Capture the cell that displays the provided text and extract its (x, y) central coordinate. 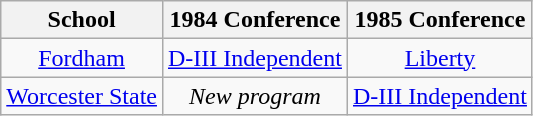
New program (254, 96)
Liberty (440, 58)
Fordham (82, 58)
1984 Conference (254, 20)
Worcester State (82, 96)
School (82, 20)
1985 Conference (440, 20)
